Detect which cell encompasses the target text, then output its [x, y] center coordinate. 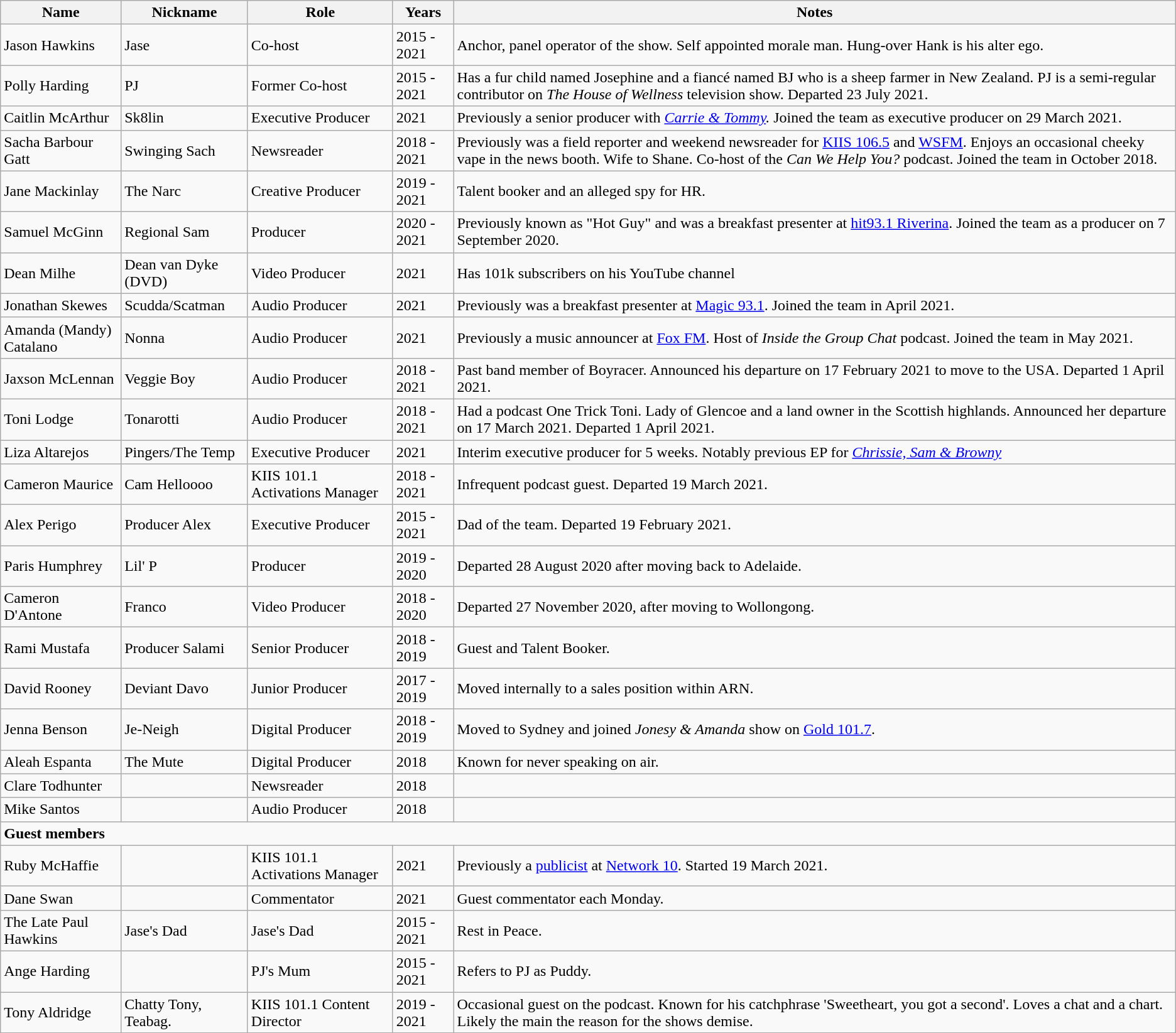
Jenna Benson [61, 730]
Producer Alex [185, 525]
Senior Producer [320, 648]
Previously known as "Hot Guy" and was a breakfast presenter at hit93.1 Riverina. Joined the team as a producer on 7 September 2020. [814, 232]
Name [61, 13]
2017 - 2019 [423, 688]
Producer Salami [185, 648]
Nonna [185, 338]
Moved to Sydney and joined Jonesy & Amanda show on Gold 101.7. [814, 730]
Dean Milhe [61, 273]
Anchor, panel operator of the show. Self appointed morale man. Hung-over Hank is his alter ego. [814, 45]
2019 - 2020 [423, 566]
Dean van Dyke (DVD) [185, 273]
Departed 28 August 2020 after moving back to Adelaide. [814, 566]
Commentator [320, 898]
Past band member of Boyracer. Announced his departure on 17 February 2021 to move to the USA. Departed 1 April 2021. [814, 378]
PJ [185, 85]
Liza Altarejos [61, 452]
Jonathan Skewes [61, 305]
Talent booker and an alleged spy for HR. [814, 191]
2020 - 2021 [423, 232]
Paris Humphrey [61, 566]
Notes [814, 13]
Infrequent podcast guest. Departed 19 March 2021. [814, 485]
Role [320, 13]
Departed 27 November 2020, after moving to Wollongong. [814, 607]
Ange Harding [61, 971]
Previously a senior producer with Carrie & Tommy. Joined the team as executive producer on 29 March 2021. [814, 118]
Pingers/The Temp [185, 452]
Guest members [588, 833]
The Late Paul Hawkins [61, 931]
Regional Sam [185, 232]
Je-Neigh [185, 730]
Rest in Peace. [814, 931]
Amanda (Mandy) Catalano [61, 338]
Ruby McHaffie [61, 865]
Mike Santos [61, 809]
Veggie Boy [185, 378]
Deviant Davo [185, 688]
Tonarotti [185, 419]
Guest and Talent Booker. [814, 648]
Previously was a breakfast presenter at Magic 93.1. Joined the team in April 2021. [814, 305]
Rami Mustafa [61, 648]
Lil' P [185, 566]
Swinging Sach [185, 151]
Guest commentator each Monday. [814, 898]
Tony Aldridge [61, 1012]
Known for never speaking on air. [814, 762]
Years [423, 13]
Previously a publicist at Network 10. Started 19 March 2021. [814, 865]
Moved internally to a sales position within ARN. [814, 688]
Clare Todhunter [61, 786]
Sk8lin [185, 118]
Samuel McGinn [61, 232]
Dane Swan [61, 898]
Cameron D'Antone [61, 607]
Jaxson McLennan [61, 378]
Toni Lodge [61, 419]
Scudda/Scatman [185, 305]
Alex Perigo [61, 525]
Jason Hawkins [61, 45]
Cameron Maurice [61, 485]
Interim executive producer for 5 weeks. Notably previous EP for Chrissie, Sam & Browny [814, 452]
Caitlin McArthur [61, 118]
Nickname [185, 13]
Franco [185, 607]
Dad of the team. Departed 19 February 2021. [814, 525]
Previously a music announcer at Fox FM. Host of Inside the Group Chat podcast. Joined the team in May 2021. [814, 338]
Aleah Espanta [61, 762]
Creative Producer [320, 191]
KIIS 101.1 Content Director [320, 1012]
Jase [185, 45]
The Narc [185, 191]
Refers to PJ as Puddy. [814, 971]
The Mute [185, 762]
Former Co-host [320, 85]
Jane Mackinlay [61, 191]
Junior Producer [320, 688]
Chatty Tony, Teabag. [185, 1012]
PJ's Mum [320, 971]
David Rooney [61, 688]
2018 - 2020 [423, 607]
Sacha Barbour Gatt [61, 151]
Has 101k subscribers on his YouTube channel [814, 273]
Co-host [320, 45]
Cam Helloooo [185, 485]
Polly Harding [61, 85]
